Detect which cell encompasses the target text, then output its [x, y] center coordinate. 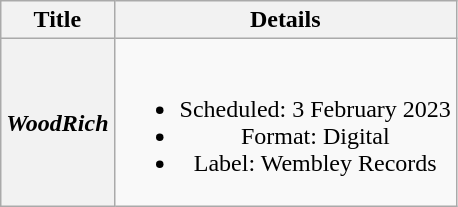
Details [285, 20]
Scheduled: 3 February 2023Format: DigitalLabel: Wembley Records [285, 122]
WoodRich [58, 122]
Title [58, 20]
